Capture the cell that displays the provided text and extract its [X, Y] central coordinate. 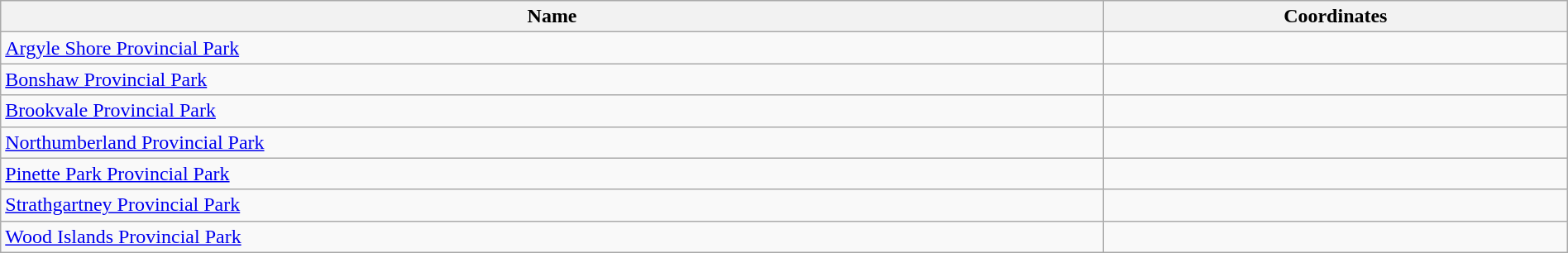
Strathgartney Provincial Park [552, 205]
Name [552, 17]
Brookvale Provincial Park [552, 111]
Northumberland Provincial Park [552, 142]
Coordinates [1335, 17]
Pinette Park Provincial Park [552, 174]
Wood Islands Provincial Park [552, 236]
Argyle Shore Provincial Park [552, 48]
Bonshaw Provincial Park [552, 79]
